Pinpoint the cell where the given text exists, returning its (X, Y) midpoint coordinate. 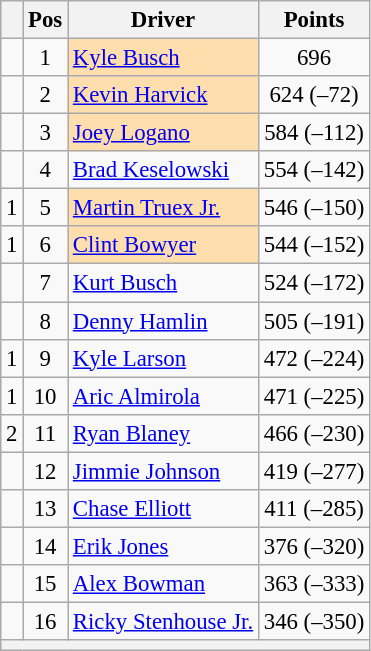
505 (–191) (314, 321)
363 (–333) (314, 584)
Aric Almirola (164, 396)
15 (46, 584)
696 (314, 58)
411 (–285) (314, 509)
8 (46, 321)
6 (46, 245)
5 (46, 208)
624 (–72) (314, 95)
471 (–225) (314, 396)
Alex Bowman (164, 584)
466 (–230) (314, 433)
544 (–152) (314, 245)
13 (46, 509)
4 (46, 170)
Kyle Larson (164, 358)
Points (314, 20)
9 (46, 358)
Joey Logano (164, 133)
Chase Elliott (164, 509)
376 (–320) (314, 546)
Jimmie Johnson (164, 471)
3 (46, 133)
Ryan Blaney (164, 433)
472 (–224) (314, 358)
Pos (46, 20)
584 (–112) (314, 133)
Martin Truex Jr. (164, 208)
Driver (164, 20)
546 (–150) (314, 208)
524 (–172) (314, 283)
Kevin Harvick (164, 95)
Brad Keselowski (164, 170)
554 (–142) (314, 170)
419 (–277) (314, 471)
14 (46, 546)
10 (46, 396)
7 (46, 283)
Kurt Busch (164, 283)
Clint Bowyer (164, 245)
Erik Jones (164, 546)
12 (46, 471)
Ricky Stenhouse Jr. (164, 621)
11 (46, 433)
Kyle Busch (164, 58)
16 (46, 621)
Denny Hamlin (164, 321)
346 (–350) (314, 621)
